Output the (X, Y) coordinate of the center of the cell containing the given text.  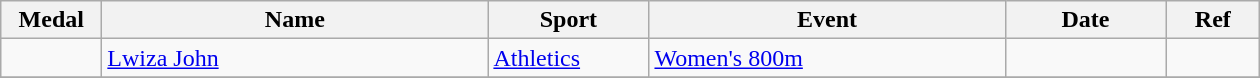
Lwiza John (295, 58)
Athletics (568, 58)
Sport (568, 20)
Date (1086, 20)
Medal (52, 20)
Event (827, 20)
Ref (1213, 20)
Women's 800m (827, 58)
Name (295, 20)
